Scan for the cell matching the given text and deliver its [X, Y] coordinate at center. 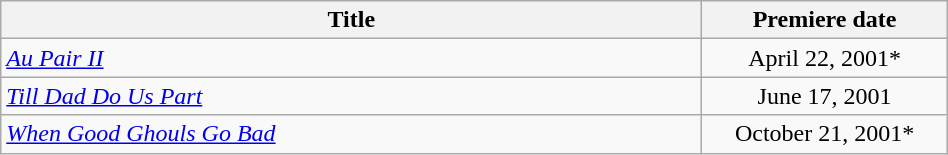
April 22, 2001* [824, 58]
Title [352, 20]
June 17, 2001 [824, 96]
Premiere date [824, 20]
October 21, 2001* [824, 134]
Till Dad Do Us Part [352, 96]
Au Pair II [352, 58]
When Good Ghouls Go Bad [352, 134]
